Detect which cell encompasses the target text, then output its (X, Y) center coordinate. 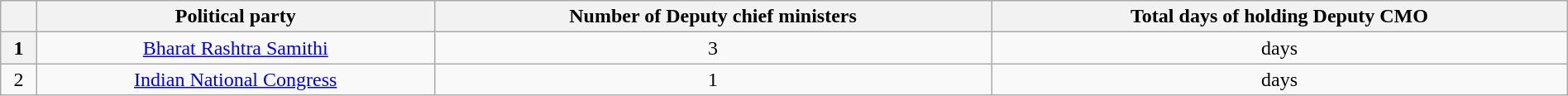
Bharat Rashtra Samithi (235, 48)
Indian National Congress (235, 79)
3 (713, 48)
Total days of holding Deputy CMO (1280, 17)
Number of Deputy chief ministers (713, 17)
Political party (235, 17)
2 (18, 79)
